For the text-containing cell, return its midpoint in [x, y] coordinate format. 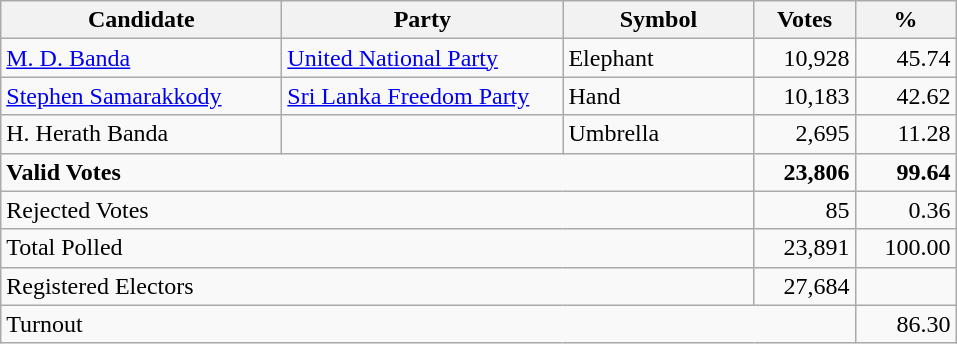
Turnout [428, 324]
Rejected Votes [378, 210]
100.00 [906, 248]
Candidate [142, 20]
% [906, 20]
23,806 [804, 172]
Symbol [658, 20]
Valid Votes [378, 172]
M. D. Banda [142, 58]
United National Party [422, 58]
Party [422, 20]
10,928 [804, 58]
Hand [658, 96]
10,183 [804, 96]
Sri Lanka Freedom Party [422, 96]
45.74 [906, 58]
99.64 [906, 172]
Total Polled [378, 248]
H. Herath Banda [142, 134]
27,684 [804, 286]
0.36 [906, 210]
23,891 [804, 248]
Elephant [658, 58]
Votes [804, 20]
Stephen Samarakkody [142, 96]
42.62 [906, 96]
86.30 [906, 324]
11.28 [906, 134]
Registered Electors [378, 286]
85 [804, 210]
2,695 [804, 134]
Umbrella [658, 134]
